From the cell containing the given text, extract its center point as [X, Y] coordinate. 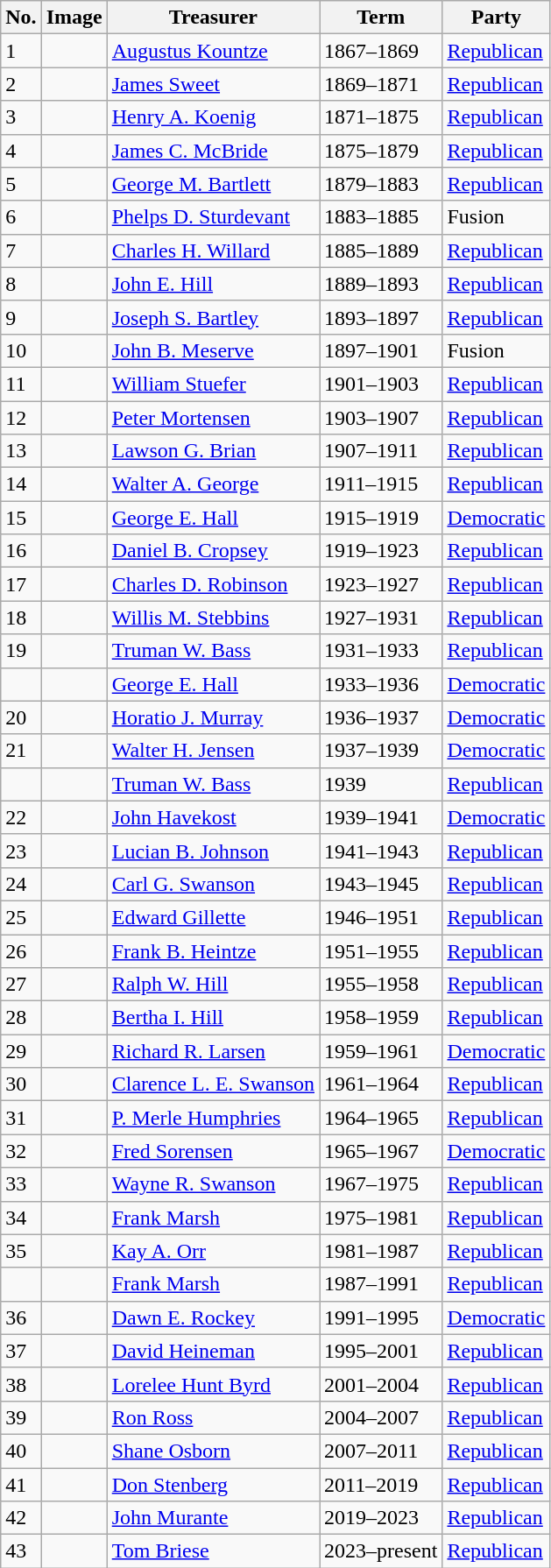
Edward Gillette [213, 917]
John E. Hill [213, 284]
John Havekost [213, 817]
Bertha I. Hill [213, 1018]
1903–1907 [381, 418]
John B. Meserve [213, 350]
1967–1975 [381, 1184]
George M. Bartlett [213, 184]
Lorelee Hunt Byrd [213, 1384]
29 [21, 1051]
1911–1915 [381, 484]
2001–2004 [381, 1384]
1897–1901 [381, 350]
1959–1961 [381, 1051]
Lawson G. Brian [213, 451]
39 [21, 1417]
1939–1941 [381, 817]
33 [21, 1184]
Party [496, 18]
1885–1889 [381, 251]
1875–1879 [381, 151]
James C. McBride [213, 151]
1995–2001 [381, 1351]
Kay A. Orr [213, 1251]
1933–1936 [381, 684]
Augustus Kountze [213, 51]
9 [21, 317]
1981–1987 [381, 1251]
Phelps D. Sturdevant [213, 217]
1931–1933 [381, 651]
Frank B. Heintze [213, 950]
No. [21, 18]
Willis M. Stebbins [213, 618]
Ralph W. Hill [213, 985]
1923–1927 [381, 584]
30 [21, 1084]
Walter A. George [213, 484]
43 [21, 1551]
21 [21, 751]
25 [21, 917]
6 [21, 217]
Fred Sorensen [213, 1151]
Peter Mortensen [213, 418]
1936–1937 [381, 717]
1943–1945 [381, 884]
William Stuefer [213, 384]
26 [21, 950]
Carl G. Swanson [213, 884]
David Heineman [213, 1351]
41 [21, 1485]
12 [21, 418]
2023–present [381, 1551]
1867–1869 [381, 51]
1915–1919 [381, 518]
Tom Briese [213, 1551]
Charles D. Robinson [213, 584]
40 [21, 1451]
2 [21, 84]
1965–1967 [381, 1151]
John Murante [213, 1518]
Henry A. Koenig [213, 117]
27 [21, 985]
1937–1939 [381, 751]
1889–1893 [381, 284]
31 [21, 1118]
1955–1958 [381, 985]
1919–1923 [381, 551]
10 [21, 350]
2004–2007 [381, 1417]
24 [21, 884]
Ron Ross [213, 1417]
5 [21, 184]
Richard R. Larsen [213, 1051]
35 [21, 1251]
42 [21, 1518]
23 [21, 851]
1961–1964 [381, 1084]
1987–1991 [381, 1284]
8 [21, 284]
1964–1965 [381, 1118]
11 [21, 384]
1871–1875 [381, 117]
1991–1995 [381, 1317]
Clarence L. E. Swanson [213, 1084]
1901–1903 [381, 384]
19 [21, 651]
Treasurer [213, 18]
James Sweet [213, 84]
15 [21, 518]
1958–1959 [381, 1018]
1907–1911 [381, 451]
Joseph S. Bartley [213, 317]
37 [21, 1351]
1927–1931 [381, 618]
Daniel B. Cropsey [213, 551]
17 [21, 584]
22 [21, 817]
1975–1981 [381, 1218]
1879–1883 [381, 184]
18 [21, 618]
28 [21, 1018]
14 [21, 484]
7 [21, 251]
16 [21, 551]
3 [21, 117]
Image [74, 18]
Walter H. Jensen [213, 751]
Don Stenberg [213, 1485]
Charles H. Willard [213, 251]
38 [21, 1384]
Dawn E. Rockey [213, 1317]
1939 [381, 784]
1951–1955 [381, 950]
Horatio J. Murray [213, 717]
4 [21, 151]
34 [21, 1218]
Wayne R. Swanson [213, 1184]
20 [21, 717]
1941–1943 [381, 851]
32 [21, 1151]
13 [21, 451]
Shane Osborn [213, 1451]
1869–1871 [381, 84]
Lucian B. Johnson [213, 851]
1883–1885 [381, 217]
2019–2023 [381, 1518]
36 [21, 1317]
1893–1897 [381, 317]
2011–2019 [381, 1485]
1 [21, 51]
1946–1951 [381, 917]
2007–2011 [381, 1451]
Term [381, 18]
P. Merle Humphries [213, 1118]
